Output the (X, Y) coordinate of the center of the cell containing the given text.  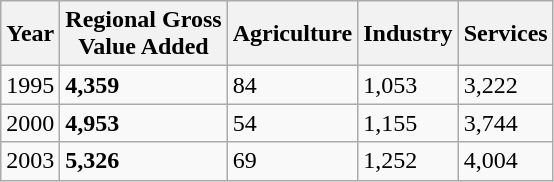
Agriculture (292, 34)
3,222 (506, 85)
1,155 (408, 123)
84 (292, 85)
1995 (30, 85)
1,053 (408, 85)
3,744 (506, 123)
54 (292, 123)
Year (30, 34)
2000 (30, 123)
1,252 (408, 161)
Services (506, 34)
4,953 (144, 123)
69 (292, 161)
5,326 (144, 161)
4,004 (506, 161)
2003 (30, 161)
Industry (408, 34)
Regional GrossValue Added (144, 34)
4,359 (144, 85)
